Output the (x, y) coordinate of the center of the cell containing the given text.  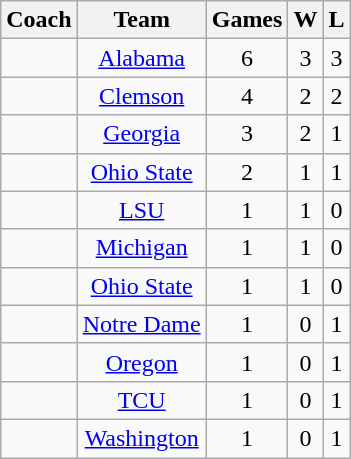
6 (247, 58)
Michigan (142, 248)
L (336, 20)
Washington (142, 438)
TCU (142, 400)
Notre Dame (142, 324)
Alabama (142, 58)
Games (247, 20)
Clemson (142, 96)
Oregon (142, 362)
Georgia (142, 134)
LSU (142, 210)
W (306, 20)
Team (142, 20)
4 (247, 96)
Coach (39, 20)
